Locate the cell with the specified text and output its [x, y] center coordinate. 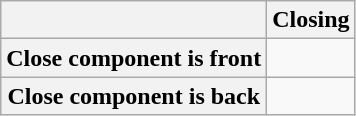
Close component is front [134, 58]
Closing [311, 20]
Close component is back [134, 96]
